Search for the cell housing the specified text and yield its (x, y) center coordinate. 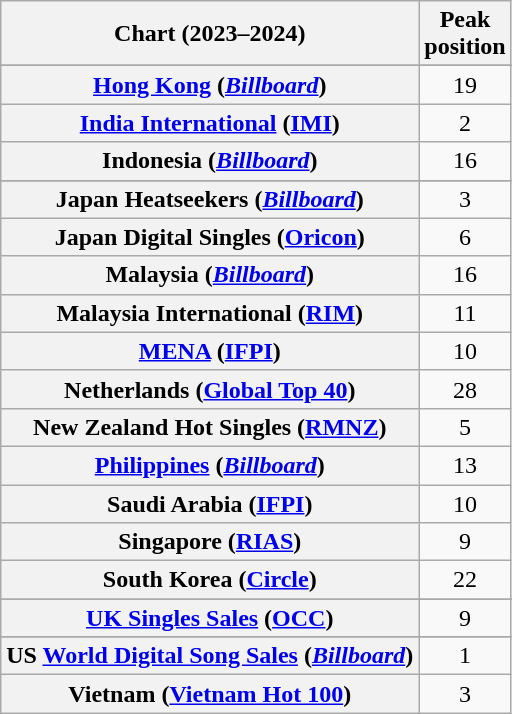
Saudi Arabia (IFPI) (210, 503)
South Korea (Circle) (210, 580)
UK Singles Sales (OCC) (210, 618)
28 (465, 389)
Malaysia International (RIM) (210, 313)
Vietnam (Vietnam Hot 100) (210, 694)
India International (IMI) (210, 123)
Philippines (Billboard) (210, 465)
New Zealand Hot Singles (RMNZ) (210, 427)
MENA (IFPI) (210, 351)
US World Digital Song Sales (Billboard) (210, 656)
5 (465, 427)
19 (465, 85)
Japan Heatseekers (Billboard) (210, 199)
Chart (2023–2024) (210, 34)
Japan Digital Singles (Oricon) (210, 237)
1 (465, 656)
11 (465, 313)
2 (465, 123)
Singapore (RIAS) (210, 542)
Hong Kong (Billboard) (210, 85)
Peakposition (465, 34)
22 (465, 580)
13 (465, 465)
6 (465, 237)
Netherlands (Global Top 40) (210, 389)
Indonesia (Billboard) (210, 161)
Malaysia (Billboard) (210, 275)
